Find where the given text appears and provide that cell's center as [x, y] coordinate. 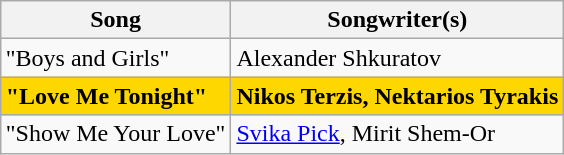
Songwriter(s) [398, 20]
"Boys and Girls" [116, 58]
Svika Pick, Mirit Shem-Or [398, 134]
"Love Me Tonight" [116, 96]
Song [116, 20]
Nikos Terzis, Nektarios Tyrakis [398, 96]
"Show Me Your Love" [116, 134]
Alexander Shkuratov [398, 58]
